Identify which cell holds the provided text, then report its (X, Y) central coordinate. 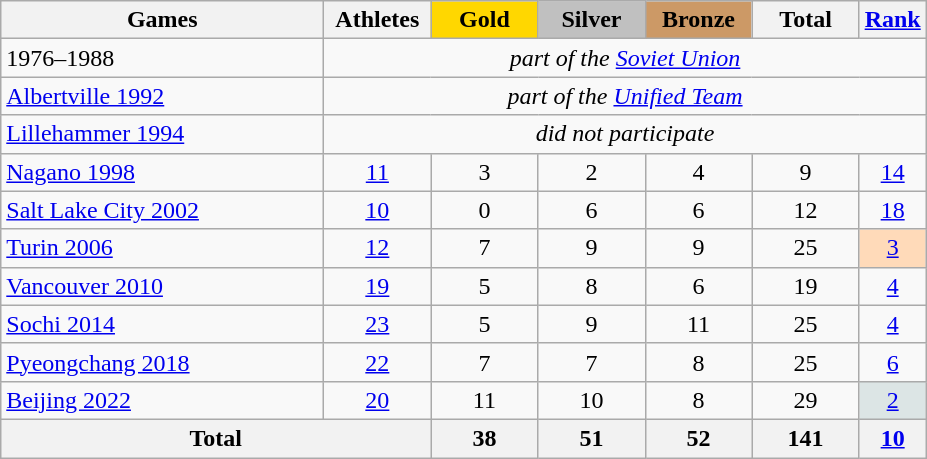
part of the Unified Team (625, 96)
Silver (592, 20)
Games (162, 20)
Salt Lake City 2002 (162, 210)
52 (698, 438)
Nagano 1998 (162, 172)
18 (892, 210)
Pyeongchang 2018 (162, 362)
Lillehammer 1994 (162, 134)
did not participate (625, 134)
Bronze (698, 20)
Sochi 2014 (162, 324)
23 (378, 324)
Vancouver 2010 (162, 286)
0 (484, 210)
1976–1988 (162, 58)
Rank (892, 20)
141 (806, 438)
Athletes (378, 20)
part of the Soviet Union (625, 58)
Albertville 1992 (162, 96)
51 (592, 438)
14 (892, 172)
Gold (484, 20)
38 (484, 438)
Beijing 2022 (162, 400)
29 (806, 400)
22 (378, 362)
Turin 2006 (162, 248)
20 (378, 400)
